Extract the (x, y) coordinate from the center of the cell holding the provided text.  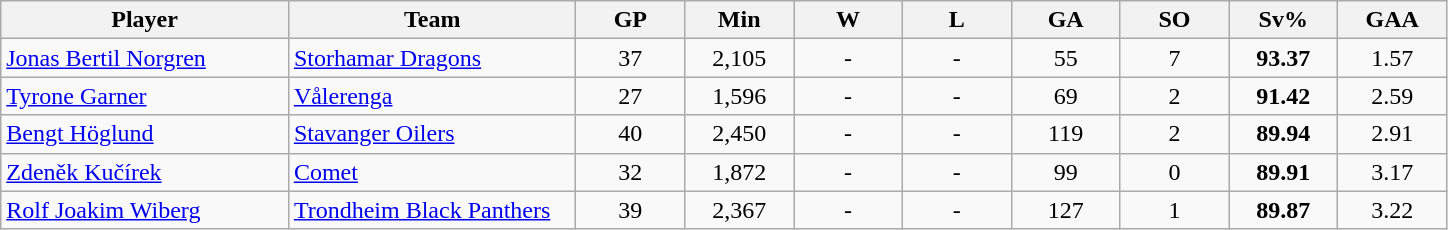
69 (1066, 96)
Tyrone Garner (145, 96)
Rolf Joakim Wiberg (145, 210)
89.94 (1284, 134)
Sv% (1284, 20)
L (956, 20)
27 (630, 96)
Player (145, 20)
119 (1066, 134)
Jonas Bertil Norgren (145, 58)
2,105 (740, 58)
37 (630, 58)
55 (1066, 58)
127 (1066, 210)
89.87 (1284, 210)
W (848, 20)
Team (432, 20)
3.17 (1392, 172)
GP (630, 20)
1 (1174, 210)
1.57 (1392, 58)
99 (1066, 172)
Zdeněk Kučírek (145, 172)
1,872 (740, 172)
91.42 (1284, 96)
GAA (1392, 20)
Vålerenga (432, 96)
0 (1174, 172)
Comet (432, 172)
39 (630, 210)
2,450 (740, 134)
2.91 (1392, 134)
Stavanger Oilers (432, 134)
89.91 (1284, 172)
GA (1066, 20)
2.59 (1392, 96)
32 (630, 172)
Bengt Höglund (145, 134)
1,596 (740, 96)
93.37 (1284, 58)
Min (740, 20)
Storhamar Dragons (432, 58)
3.22 (1392, 210)
7 (1174, 58)
2,367 (740, 210)
Trondheim Black Panthers (432, 210)
SO (1174, 20)
40 (630, 134)
